Detect which cell encompasses the target text, then output its [X, Y] center coordinate. 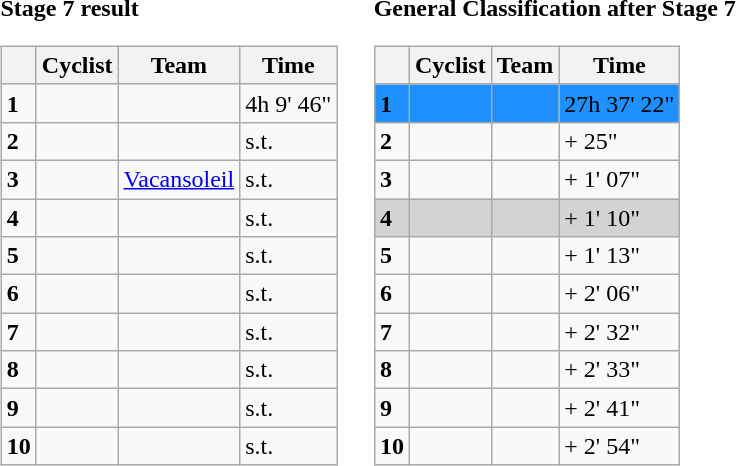
4h 9' 46" [288, 103]
Vacansoleil [179, 179]
+ 25" [620, 141]
+ 2' 54" [620, 446]
+ 2' 32" [620, 332]
+ 2' 33" [620, 370]
27h 37' 22" [620, 103]
+ 1' 13" [620, 256]
+ 1' 10" [620, 217]
+ 2' 06" [620, 294]
+ 1' 07" [620, 179]
+ 2' 41" [620, 408]
